Extract the (X, Y) coordinate from the center of the cell holding the provided text.  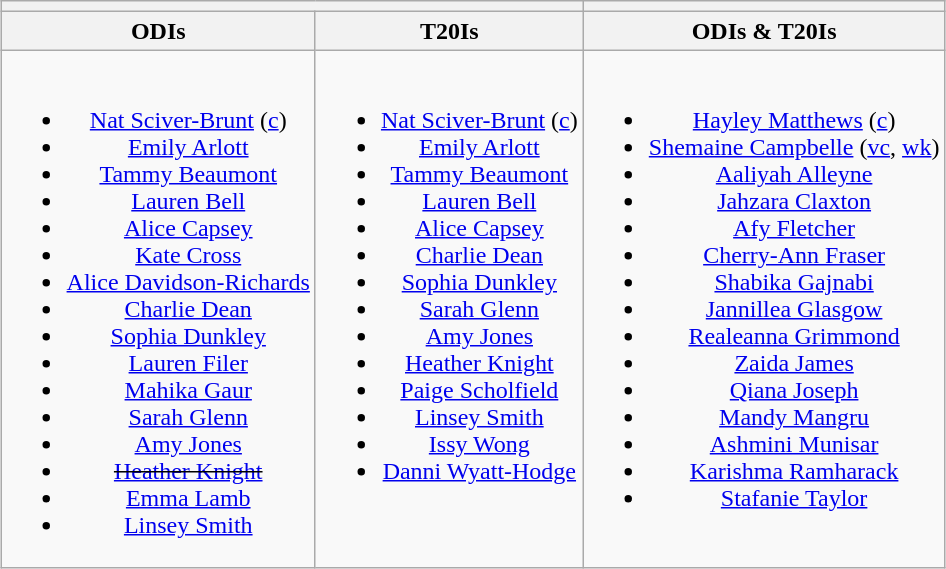
ODIs & T20Is (764, 31)
T20Is (449, 31)
ODIs (158, 31)
